Provide the [X, Y] coordinate of the cell's center where the given text is located.  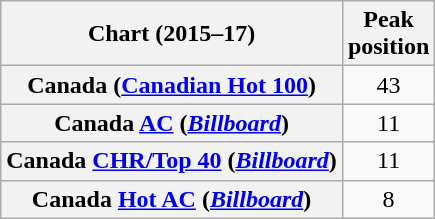
Chart (2015–17) [172, 34]
Canada AC (Billboard) [172, 123]
43 [388, 85]
8 [388, 199]
Peakposition [388, 34]
Canada Hot AC (Billboard) [172, 199]
Canada CHR/Top 40 (Billboard) [172, 161]
Canada (Canadian Hot 100) [172, 85]
